Find where the given text appears and provide that cell's center as (x, y) coordinate. 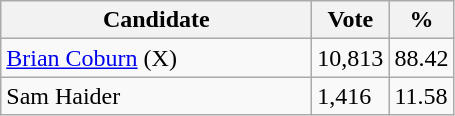
Sam Haider (156, 96)
88.42 (422, 58)
Brian Coburn (X) (156, 58)
% (422, 20)
1,416 (350, 96)
11.58 (422, 96)
Vote (350, 20)
Candidate (156, 20)
10,813 (350, 58)
